Find where the given text appears and provide that cell's center as [x, y] coordinate. 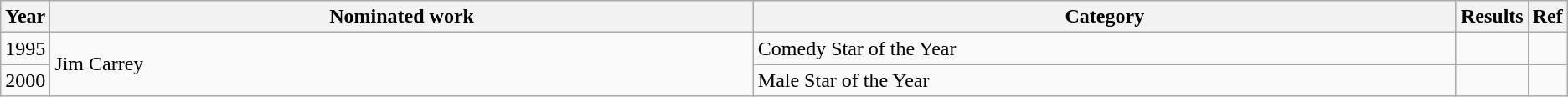
Nominated work [402, 17]
Ref [1548, 17]
Jim Carrey [402, 64]
Category [1104, 17]
Year [25, 17]
Results [1492, 17]
Male Star of the Year [1104, 80]
2000 [25, 80]
Comedy Star of the Year [1104, 48]
1995 [25, 48]
